Return the (X, Y) coordinate for the center point of the cell that contains the specified text.  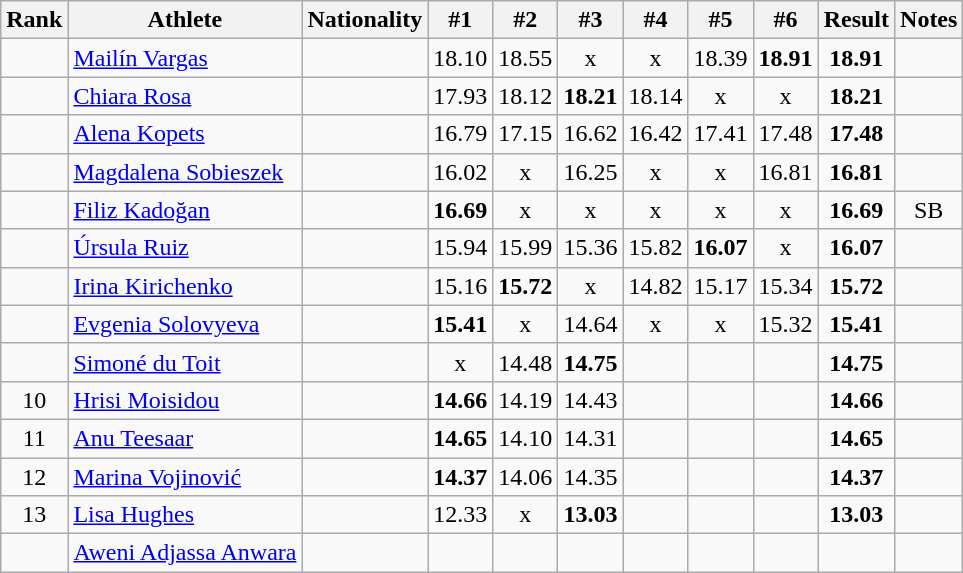
14.48 (526, 362)
14.31 (590, 438)
Anu Teesaar (185, 438)
14.43 (590, 400)
Irina Kirichenko (185, 286)
Lisa Hughes (185, 515)
Simoné du Toit (185, 362)
Notes (929, 20)
15.32 (786, 324)
14.35 (590, 477)
#6 (786, 20)
Result (856, 20)
16.42 (656, 134)
17.15 (526, 134)
16.79 (460, 134)
14.06 (526, 477)
17.93 (460, 96)
Alena Kopets (185, 134)
#1 (460, 20)
12 (34, 477)
Magdalena Sobieszek (185, 172)
10 (34, 400)
Chiara Rosa (185, 96)
11 (34, 438)
#4 (656, 20)
Aweni Adjassa Anwara (185, 553)
#3 (590, 20)
Rank (34, 20)
15.17 (720, 286)
Evgenia Solovyeva (185, 324)
SB (929, 210)
15.94 (460, 248)
14.10 (526, 438)
15.16 (460, 286)
18.12 (526, 96)
18.14 (656, 96)
15.82 (656, 248)
Hrisi Moisidou (185, 400)
18.39 (720, 58)
18.10 (460, 58)
13 (34, 515)
15.36 (590, 248)
14.19 (526, 400)
12.33 (460, 515)
Úrsula Ruiz (185, 248)
14.82 (656, 286)
Athlete (185, 20)
Mailín Vargas (185, 58)
#2 (526, 20)
16.62 (590, 134)
16.25 (590, 172)
Nationality (365, 20)
15.99 (526, 248)
14.64 (590, 324)
Filiz Kadoğan (185, 210)
16.02 (460, 172)
15.34 (786, 286)
#5 (720, 20)
18.55 (526, 58)
17.41 (720, 134)
Marina Vojinović (185, 477)
